Identify which cell holds the provided text, then report its [x, y] central coordinate. 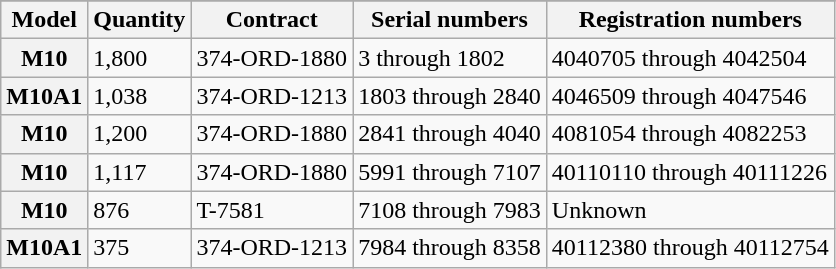
7108 through 7983 [450, 210]
4040705 through 4042504 [690, 58]
2841 through 4040 [450, 134]
1,800 [140, 58]
4081054 through 4082253 [690, 134]
Registration numbers [690, 20]
Serial numbers [450, 20]
Unknown [690, 210]
Model [44, 20]
5991 through 7107 [450, 172]
T-7581 [272, 210]
3 through 1802 [450, 58]
1,038 [140, 96]
876 [140, 210]
1,117 [140, 172]
4046509 through 4047546 [690, 96]
Contract [272, 20]
1,200 [140, 134]
1803 through 2840 [450, 96]
7984 through 8358 [450, 248]
Quantity [140, 20]
40110110 through 40111226 [690, 172]
40112380 through 40112754 [690, 248]
375 [140, 248]
